Scan for the cell matching the given text and deliver its [X, Y] coordinate at center. 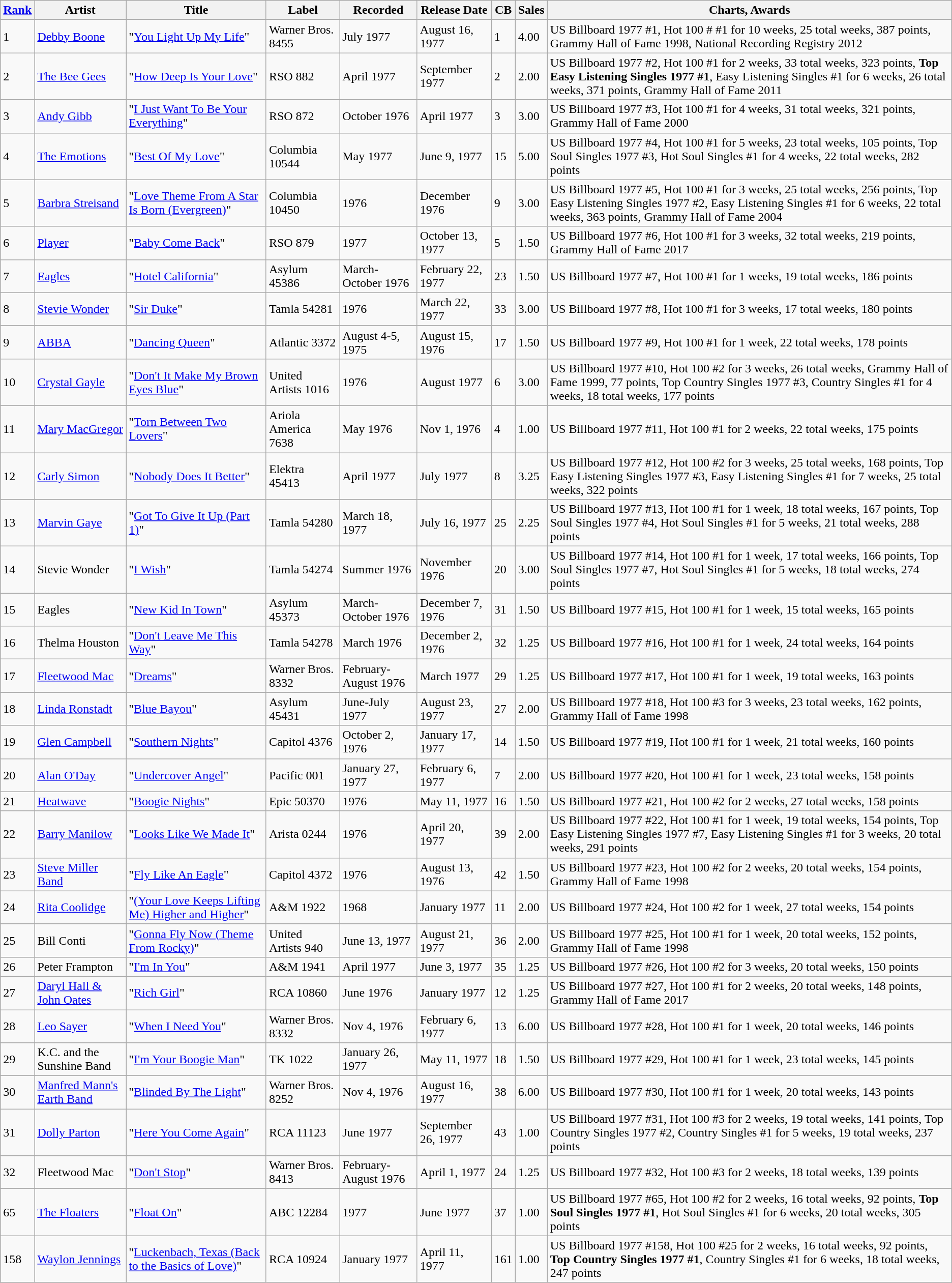
June 13, 1977 [378, 940]
Title [196, 10]
The Emotions [80, 156]
US Billboard 1977 #15, Hot 100 #1 for 1 week, 15 total weeks, 165 points [750, 609]
Asylum 45431 [303, 709]
US Billboard 1977 #7, Hot 100 #1 for 1 weeks, 19 total weeks, 186 points [750, 276]
Rita Coolidge [80, 908]
Nov 1, 1976 [454, 429]
ABBA [80, 342]
February 22, 1977 [454, 276]
August 1977 [454, 382]
"I'm In You" [196, 967]
"Dreams" [196, 676]
"Fly Like An Eagle" [196, 874]
Warner Bros. 8252 [303, 1093]
"You Light Up My Life" [196, 37]
US Billboard 1977 #30, Hot 100 #1 for 1 week, 20 total weeks, 143 points [750, 1093]
39 [503, 834]
March 18, 1977 [378, 523]
36 [503, 940]
October 2, 1976 [378, 742]
August 15, 1976 [454, 342]
Label [303, 10]
30 [17, 1093]
"I'm Your Boogie Man" [196, 1059]
CB [503, 10]
"Don't It Make My Brown Eyes Blue" [196, 382]
Tamla 54280 [303, 523]
Dolly Parton [80, 1132]
March 1976 [378, 643]
161 [503, 1259]
US Billboard 1977 #11, Hot 100 #1 for 2 weeks, 22 total weeks, 175 points [750, 429]
The Floaters [80, 1212]
April 11, 1977 [454, 1259]
3.25 [531, 476]
35 [503, 967]
"Boogie Nights" [196, 801]
A&M 1941 [303, 967]
38 [503, 1093]
Mary MacGregor [80, 429]
US Billboard 1977 #24, Hot 100 #2 for 1 week, 27 total weeks, 154 points [750, 908]
Sales [531, 10]
Leo Sayer [80, 1026]
US Billboard 1977 #18, Hot 100 #3 for 3 weeks, 23 total weeks, 162 points, Grammy Hall of Fame 1998 [750, 709]
Crystal Gayle [80, 382]
January 17, 1977 [454, 742]
"Here You Come Again" [196, 1132]
"Don't Stop" [196, 1172]
Epic 50370 [303, 801]
28 [17, 1026]
US Billboard 1977 #27, Hot 100 #1 for 2 weeks, 20 total weeks, 148 points, Grammy Hall of Fame 2017 [750, 993]
US Billboard 1977 #20, Hot 100 #1 for 1 week, 23 total weeks, 158 points [750, 775]
Waylon Jennings [80, 1259]
Andy Gibb [80, 116]
"Love Theme From A Star Is Born (Evergreen)" [196, 203]
TK 1022 [303, 1059]
April 20, 1977 [454, 834]
May 1977 [378, 156]
Atlantic 3372 [303, 342]
Pacific 001 [303, 775]
Peter Frampton [80, 967]
5.00 [531, 156]
Marvin Gaye [80, 523]
US Billboard 1977 #17, Hot 100 #1 for 1 week, 19 total weeks, 163 points [750, 676]
Bill Conti [80, 940]
"Torn Between Two Lovers" [196, 429]
Capitol 4376 [303, 742]
Columbia 10544 [303, 156]
22 [17, 834]
June-July 1977 [378, 709]
Elektra 45413 [303, 476]
"I Wish" [196, 570]
August 21, 1977 [454, 940]
"Gonna Fly Now (Theme From Rocky)" [196, 940]
Thelma Houston [80, 643]
1968 [378, 908]
"Hotel California" [196, 276]
September 26, 1977 [454, 1132]
RSO 879 [303, 243]
"Dancing Queen" [196, 342]
Manfred Mann's Earth Band [80, 1093]
"Looks Like We Made It" [196, 834]
Recorded [378, 10]
RCA 10924 [303, 1259]
Tamla 54281 [303, 309]
US Billboard 1977 #6, Hot 100 #1 for 3 weeks, 32 total weeks, 219 points, Grammy Hall of Fame 2017 [750, 243]
"Luckenbach, Texas (Back to the Basics of Love)" [196, 1259]
Columbia 10450 [303, 203]
August 23, 1977 [454, 709]
Barry Manilow [80, 834]
US Billboard 1977 #21, Hot 100 #2 for 2 weeks, 27 total weeks, 158 points [750, 801]
158 [17, 1259]
US Billboard 1977 #8, Hot 100 #1 for 3 weeks, 17 total weeks, 180 points [750, 309]
RCA 11123 [303, 1132]
"Blue Bayou" [196, 709]
Asylum 45373 [303, 609]
US Billboard 1977 #19, Hot 100 #1 for 1 week, 21 total weeks, 160 points [750, 742]
"Don't Leave Me This Way" [196, 643]
US Billboard 1977 #16, Hot 100 #1 for 1 week, 24 total weeks, 164 points [750, 643]
"Blinded By The Light" [196, 1093]
March 1977 [454, 676]
March 22, 1977 [454, 309]
December 2, 1976 [454, 643]
January 27, 1977 [378, 775]
The Bee Gees [80, 76]
US Billboard 1977 #28, Hot 100 #1 for 1 week, 20 total weeks, 146 points [750, 1026]
US Billboard 1977 #23, Hot 100 #2 for 2 weeks, 20 total weeks, 154 points, Grammy Hall of Fame 1998 [750, 874]
"Best Of My Love" [196, 156]
Tamla 54274 [303, 570]
43 [503, 1132]
42 [503, 874]
"When I Need You" [196, 1026]
US Billboard 1977 #1, Hot 100 # #1 for 10 weeks, 25 total weeks, 387 points, Grammy Hall of Fame 1998, National Recording Registry 2012 [750, 37]
26 [17, 967]
"Sir Duke" [196, 309]
US Billboard 1977 #32, Hot 100 #3 for 2 weeks, 18 total weeks, 139 points [750, 1172]
United Artists 1016 [303, 382]
Ariola America 7638 [303, 429]
Linda Ronstadt [80, 709]
"Nobody Does It Better" [196, 476]
US Billboard 1977 #3, Hot 100 #1 for 4 weeks, 31 total weeks, 321 points, Grammy Hall of Fame 2000 [750, 116]
37 [503, 1212]
19 [17, 742]
Carly Simon [80, 476]
ABC 12284 [303, 1212]
Tamla 54278 [303, 643]
Player [80, 243]
June 1976 [378, 993]
"I Just Want To Be Your Everything" [196, 116]
10 [17, 382]
K.C. and the Sunshine Band [80, 1059]
Capitol 4372 [303, 874]
A&M 1922 [303, 908]
Steve Miller Band [80, 874]
December 1976 [454, 203]
Debby Boone [80, 37]
Asylum 45386 [303, 276]
Charts, Awards [750, 10]
21 [17, 801]
Alan O'Day [80, 775]
October 1976 [378, 116]
October 13, 1977 [454, 243]
US Billboard 1977 #9, Hot 100 #1 for 1 week, 22 total weeks, 178 points [750, 342]
US Billboard 1977 #29, Hot 100 #1 for 1 week, 23 total weeks, 145 points [750, 1059]
Heatwave [80, 801]
"(Your Love Keeps Lifting Me) Higher and Higher" [196, 908]
Release Date [454, 10]
Rank [17, 10]
July 16, 1977 [454, 523]
65 [17, 1212]
"Undercover Angel" [196, 775]
Artist [80, 10]
April 1, 1977 [454, 1172]
Glen Campbell [80, 742]
33 [503, 309]
Summer 1976 [378, 570]
January 26, 1977 [378, 1059]
"Southern Nights" [196, 742]
"New Kid In Town" [196, 609]
RSO 882 [303, 76]
4.00 [531, 37]
RCA 10860 [303, 993]
August 13, 1976 [454, 874]
Daryl Hall & John Oates [80, 993]
US Billboard 1977 #25, Hot 100 #1 for 1 week, 20 total weeks, 152 points, Grammy Hall of Fame 1998 [750, 940]
"Baby Come Back" [196, 243]
Barbra Streisand [80, 203]
United Artists 940 [303, 940]
Warner Bros. 8455 [303, 37]
November 1976 [454, 570]
"Rich Girl" [196, 993]
"How Deep Is Your Love" [196, 76]
Warner Bros. 8413 [303, 1172]
May 1976 [378, 429]
2.25 [531, 523]
"Got To Give It Up (Part 1)" [196, 523]
December 7, 1976 [454, 609]
August 4-5, 1975 [378, 342]
June 9, 1977 [454, 156]
Arista 0244 [303, 834]
US Billboard 1977 #26, Hot 100 #2 for 3 weeks, 20 total weeks, 150 points [750, 967]
"Float On" [196, 1212]
June 3, 1977 [454, 967]
September 1977 [454, 76]
RSO 872 [303, 116]
